Provide the [x, y] coordinate of the cell's center where the given text is located.  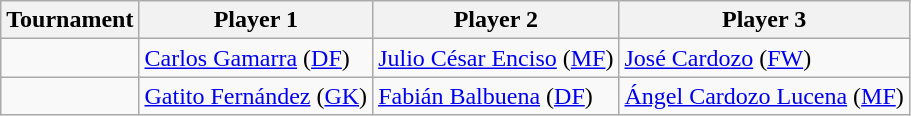
Player 1 [256, 20]
Player 3 [764, 20]
Player 2 [496, 20]
Julio César Enciso (MF) [496, 58]
Carlos Gamarra (DF) [256, 58]
José Cardozo (FW) [764, 58]
Ángel Cardozo Lucena (MF) [764, 96]
Tournament [70, 20]
Fabián Balbuena (DF) [496, 96]
Gatito Fernández (GK) [256, 96]
